Return (x, y) of the center of cell containing provided text 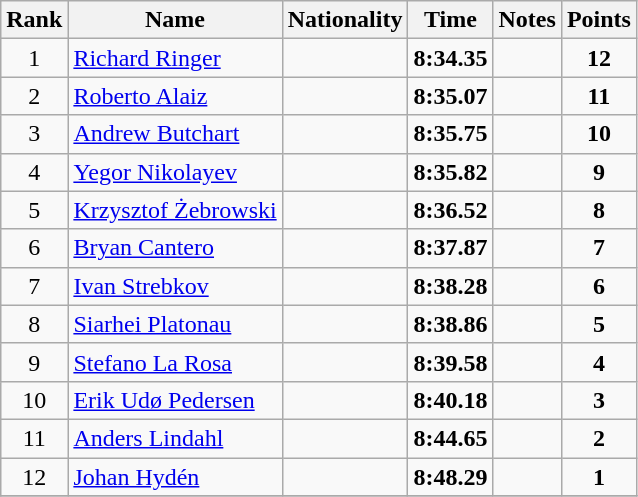
Notes (527, 20)
Krzysztof Żebrowski (175, 210)
8:38.28 (450, 286)
8:48.29 (450, 477)
8:35.75 (450, 134)
Bryan Cantero (175, 248)
Roberto Alaiz (175, 96)
8:36.52 (450, 210)
Richard Ringer (175, 58)
8:34.35 (450, 58)
Johan Hydén (175, 477)
Stefano La Rosa (175, 362)
Name (175, 20)
Rank (34, 20)
Ivan Strebkov (175, 286)
8:35.82 (450, 172)
Siarhei Platonau (175, 324)
8:40.18 (450, 400)
8:37.87 (450, 248)
Time (450, 20)
8:39.58 (450, 362)
8:38.86 (450, 324)
Andrew Butchart (175, 134)
Anders Lindahl (175, 438)
Nationality (345, 20)
Points (598, 20)
8:35.07 (450, 96)
Erik Udø Pedersen (175, 400)
8:44.65 (450, 438)
Yegor Nikolayev (175, 172)
